Identify which cell holds the provided text, then report its [X, Y] central coordinate. 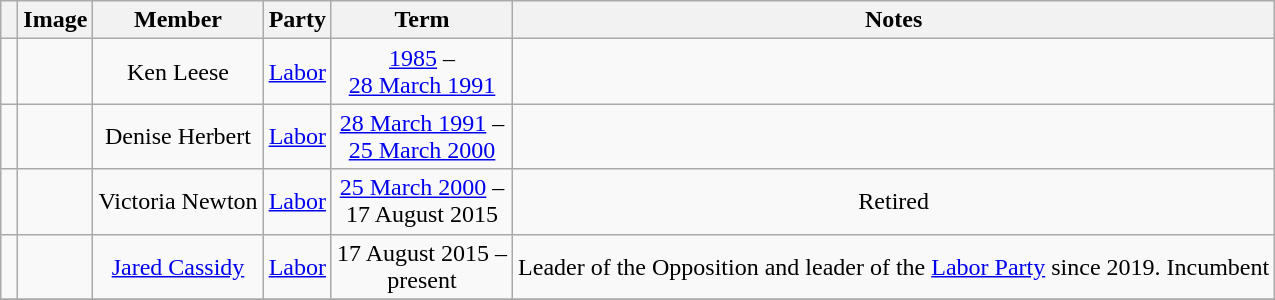
Victoria Newton [178, 202]
Term [422, 20]
25 March 2000 – 17 August 2015 [422, 202]
17 August 2015 – present [422, 266]
Leader of the Opposition and leader of the Labor Party since 2019. Incumbent [894, 266]
Party [297, 20]
Ken Leese [178, 72]
1985 – 28 March 1991 [422, 72]
28 March 1991 – 25 March 2000 [422, 136]
Retired [894, 202]
Notes [894, 20]
Image [56, 20]
Jared Cassidy [178, 266]
Member [178, 20]
Denise Herbert [178, 136]
